Output the [x, y] coordinate of the center of the cell containing the given text.  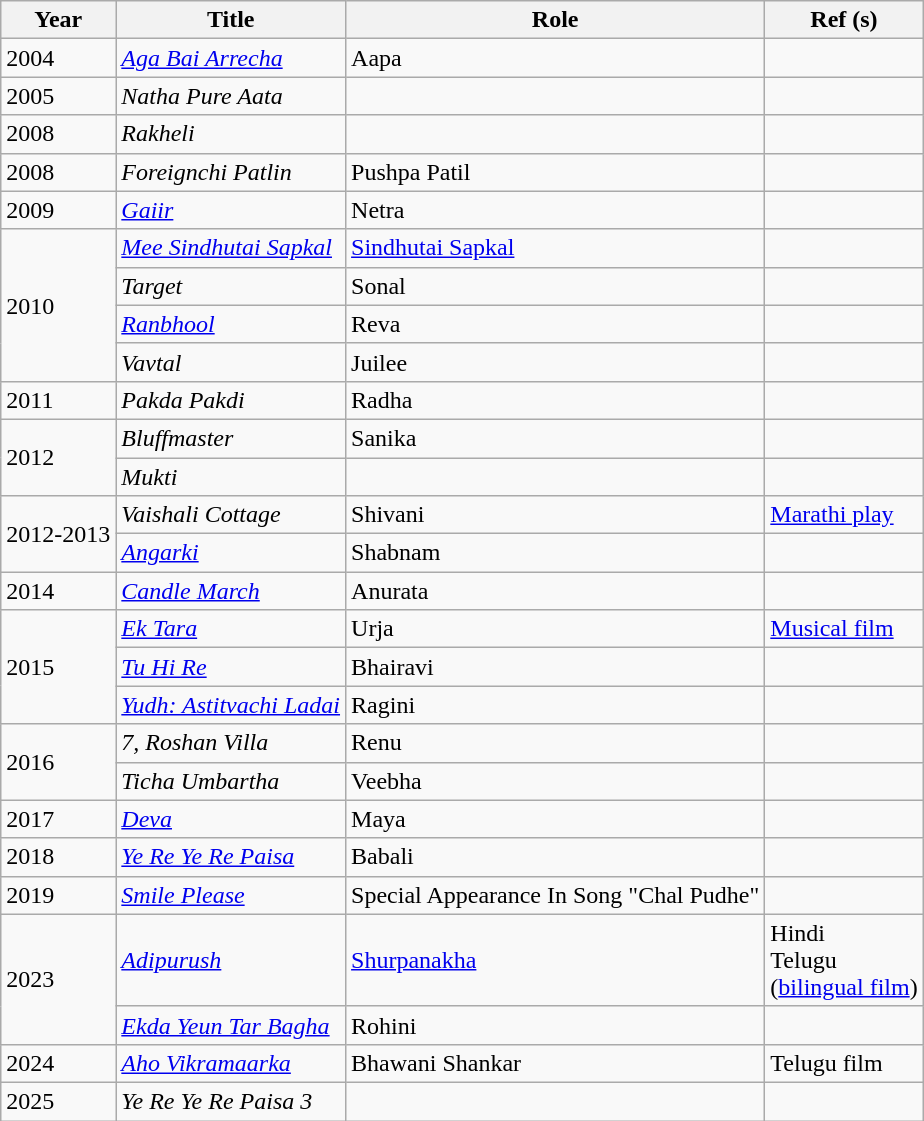
Bhawani Shankar [556, 1063]
HindiTelugu(bilingual film) [844, 960]
Ekda Yeun Tar Bagha [231, 1025]
Mee Sindhutai Sapkal [231, 248]
2004 [58, 58]
Adipurush [231, 960]
Marathi play [844, 515]
Tu Hi Re [231, 667]
Sonal [556, 286]
Candle March [231, 591]
Shivani [556, 515]
Ragini [556, 705]
Foreignchi Patlin [231, 172]
Ranbhool [231, 324]
Renu [556, 743]
Babali [556, 857]
2005 [58, 96]
Sindhutai Sapkal [556, 248]
Title [231, 20]
Sanika [556, 438]
Ek Tara [231, 629]
Vavtal [231, 362]
2012 [58, 457]
Natha Pure Aata [231, 96]
Bluffmaster [231, 438]
Musical film [844, 629]
Year [58, 20]
Vaishali Cottage [231, 515]
Maya [556, 819]
Angarki [231, 553]
2018 [58, 857]
Deva [231, 819]
Netra [556, 210]
Rohini [556, 1025]
Aapa [556, 58]
Urja [556, 629]
Pakda Pakdi [231, 400]
2010 [58, 305]
2023 [58, 979]
Rakheli [231, 134]
Anurata [556, 591]
Aho Vikramaarka [231, 1063]
2014 [58, 591]
2024 [58, 1063]
Ye Re Ye Re Paisa 3 [231, 1101]
Telugu film [844, 1063]
Shabnam [556, 553]
2015 [58, 667]
Ye Re Ye Re Paisa [231, 857]
Special Appearance In Song "Chal Pudhe" [556, 895]
2017 [58, 819]
Pushpa Patil [556, 172]
Reva [556, 324]
2009 [58, 210]
2025 [58, 1101]
7, Roshan Villa [231, 743]
Aga Bai Arrecha [231, 58]
Juilee [556, 362]
Smile Please [231, 895]
Mukti [231, 477]
Role [556, 20]
Ref (s) [844, 20]
2012-2013 [58, 534]
Veebha [556, 781]
2019 [58, 895]
Shurpanakha [556, 960]
Ticha Umbartha [231, 781]
2011 [58, 400]
Bhairavi [556, 667]
Target [231, 286]
Gaiir [231, 210]
2016 [58, 762]
Yudh: Astitvachi Ladai [231, 705]
Radha [556, 400]
